Output the (x, y) coordinate of the center of the cell containing the given text.  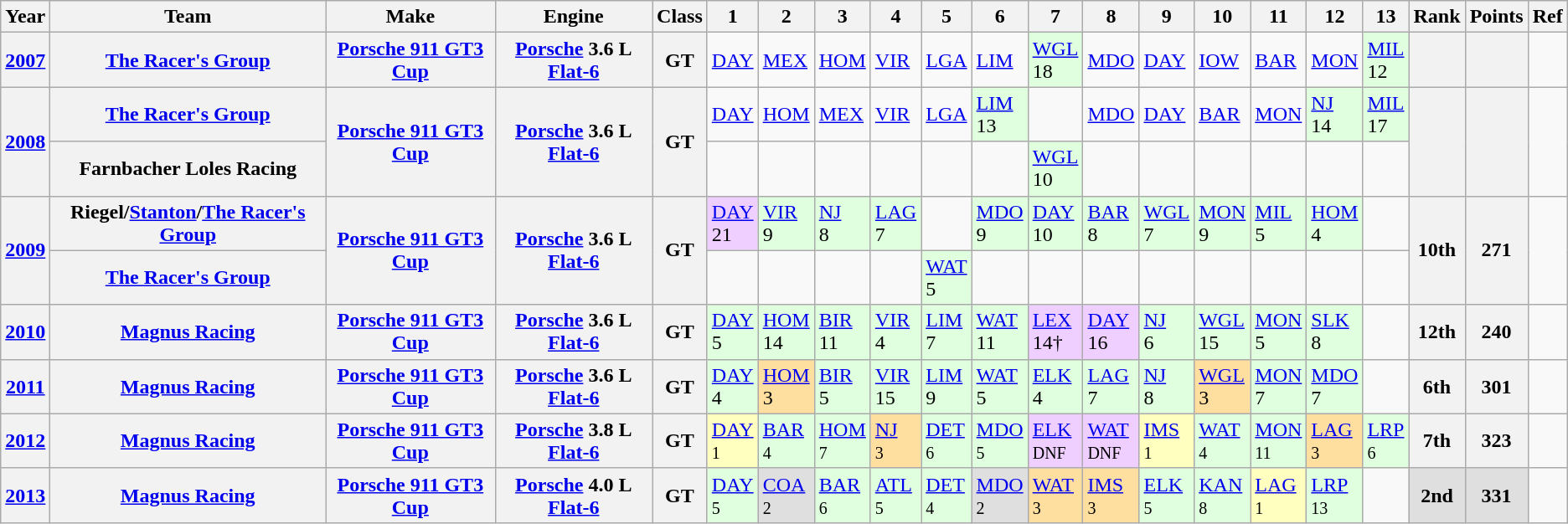
Class (680, 17)
301 (1496, 387)
WAT11 (1000, 331)
MDO 2 (1000, 496)
ELK5 (1167, 496)
Ref (1548, 17)
WAT DNF (1111, 440)
MDO 5 (1000, 440)
Porsche 4.0 L Flat-6 (574, 496)
6th (1437, 387)
LEX14† (1055, 331)
DET 4 (946, 496)
2010 (25, 331)
LRP 13 (1335, 496)
MIL12 (1385, 60)
BAR 6 (843, 496)
323 (1496, 440)
13 (1385, 17)
LIM7 (946, 331)
10th (1437, 250)
BAR 4 (786, 440)
LAG 3 (1335, 440)
6 (1000, 17)
WGL18 (1055, 60)
COA 2 (786, 496)
10 (1223, 17)
Year (25, 17)
DAY10 (1055, 223)
LRP 6 (1385, 440)
IOW (1223, 60)
9 (1167, 17)
BIR11 (843, 331)
VIR15 (895, 387)
7 (1055, 17)
NJ14 (1335, 114)
HOM 7 (843, 440)
DAY 5 (732, 496)
LIM9 (946, 387)
NJ 3 (895, 440)
HOM3 (786, 387)
ELK4 (1055, 387)
MON5 (1278, 331)
DAY4 (732, 387)
MIL17 (1385, 114)
2 (786, 17)
Team (188, 17)
IMS 1 (1167, 440)
ELK DNF (1055, 440)
NJ6 (1167, 331)
HOM4 (1335, 223)
WGL7 (1167, 223)
12th (1437, 331)
MDO9 (1000, 223)
2012 (25, 440)
DAY21 (732, 223)
BIR5 (843, 387)
LAG 1 (1278, 496)
WGL3 (1223, 387)
KAN 8 (1223, 496)
271 (1496, 250)
Points (1496, 17)
MON9 (1223, 223)
LIM (1000, 60)
11 (1278, 17)
2011 (25, 387)
2009 (25, 250)
Riegel/Stanton/The Racer's Group (188, 223)
IMS 3 (1111, 496)
MON 11 (1278, 440)
1 (732, 17)
Farnbacher Loles Racing (188, 169)
MDO7 (1335, 387)
2007 (25, 60)
2nd (1437, 496)
MON7 (1278, 387)
WAT 4 (1223, 440)
DAY 1 (732, 440)
DAY16 (1111, 331)
Make (410, 17)
HOM14 (786, 331)
DAY5 (732, 331)
WGL15 (1223, 331)
SLK8 (1335, 331)
Porsche 3.8 L Flat-6 (574, 440)
2013 (25, 496)
VIR4 (895, 331)
MIL5 (1278, 223)
8 (1111, 17)
VIR9 (786, 223)
Rank (1437, 17)
LIM13 (1000, 114)
DET 6 (946, 440)
5 (946, 17)
4 (895, 17)
12 (1335, 17)
3 (843, 17)
BAR8 (1111, 223)
7th (1437, 440)
331 (1496, 496)
240 (1496, 331)
ATL 5 (895, 496)
WAT 3 (1055, 496)
Engine (574, 17)
WGL10 (1055, 169)
2008 (25, 141)
